Find where the given text appears and provide that cell's center as (x, y) coordinate. 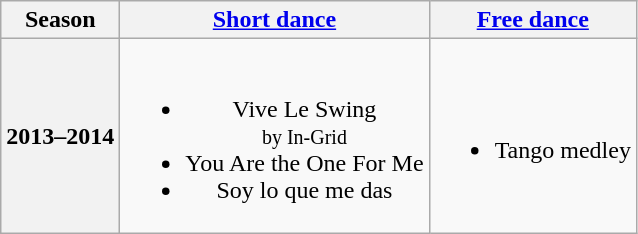
Vive Le Swing by In-Grid You Are the One For MeSoy lo que me das (274, 136)
Short dance (274, 20)
2013–2014 (60, 136)
Tango medley (532, 136)
Season (60, 20)
Free dance (532, 20)
